Scan for the cell matching the given text and deliver its (X, Y) coordinate at center. 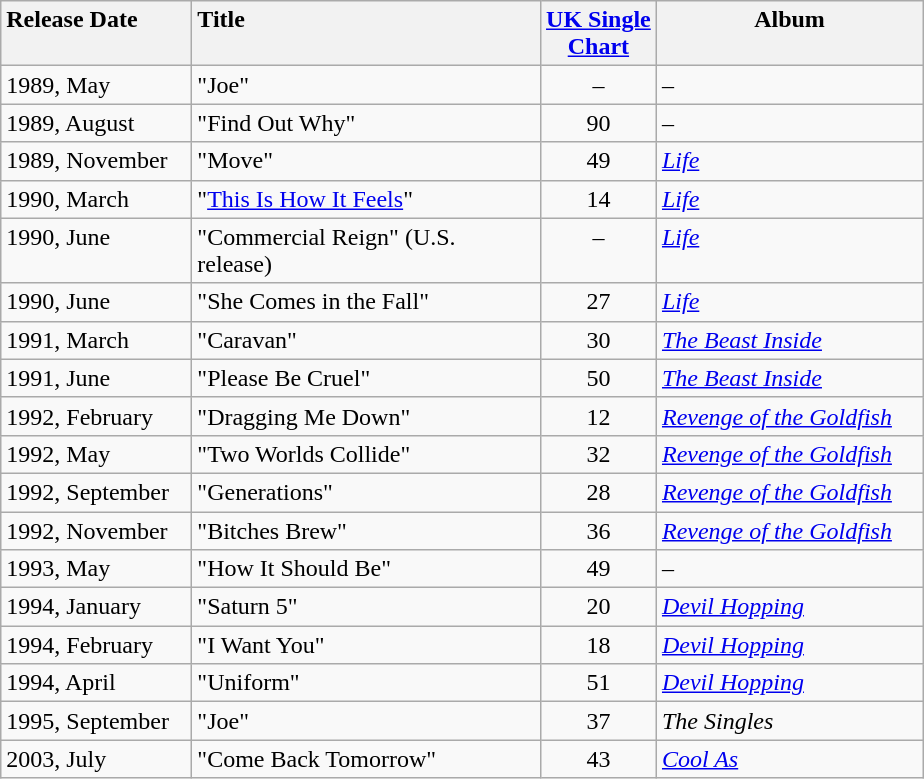
12 (598, 416)
"Two Worlds Collide" (366, 454)
"Saturn 5" (366, 607)
1992, February (96, 416)
"Caravan" (366, 340)
"Generations" (366, 492)
1992, May (96, 454)
36 (598, 531)
20 (598, 607)
Album (789, 34)
50 (598, 378)
"This Is How It Feels" (366, 199)
1992, September (96, 492)
90 (598, 123)
18 (598, 645)
"She Comes in the Fall" (366, 302)
Cool As (789, 759)
1991, June (96, 378)
"I Want You" (366, 645)
"Please Be Cruel" (366, 378)
"Move" (366, 161)
28 (598, 492)
"Dragging Me Down" (366, 416)
1994, January (96, 607)
Release Date (96, 34)
1993, May (96, 569)
43 (598, 759)
"Come Back Tomorrow" (366, 759)
"Commercial Reign" (U.S. release) (366, 250)
1990, March (96, 199)
32 (598, 454)
27 (598, 302)
51 (598, 683)
1994, February (96, 645)
2003, July (96, 759)
1989, November (96, 161)
14 (598, 199)
1995, September (96, 721)
1989, August (96, 123)
1989, May (96, 85)
UK Single Chart (598, 34)
1991, March (96, 340)
The Singles (789, 721)
"Bitches Brew" (366, 531)
1992, November (96, 531)
"How It Should Be" (366, 569)
1994, April (96, 683)
37 (598, 721)
"Find Out Why" (366, 123)
"Uniform" (366, 683)
Title (366, 34)
30 (598, 340)
